Provide the (x, y) coordinate of the cell's center where the given text is located.  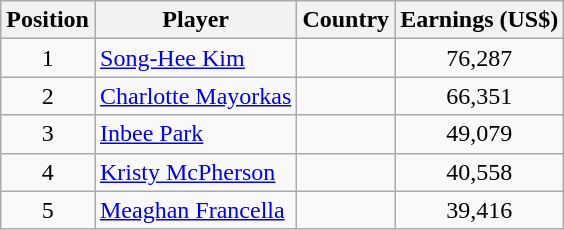
Earnings (US$) (480, 20)
4 (48, 172)
2 (48, 96)
5 (48, 210)
1 (48, 58)
66,351 (480, 96)
Charlotte Mayorkas (195, 96)
40,558 (480, 172)
Country (346, 20)
Meaghan Francella (195, 210)
49,079 (480, 134)
Player (195, 20)
Position (48, 20)
Inbee Park (195, 134)
76,287 (480, 58)
Kristy McPherson (195, 172)
Song-Hee Kim (195, 58)
39,416 (480, 210)
3 (48, 134)
